Determine the (x, y) coordinate at the center of the cell enclosing the given text.  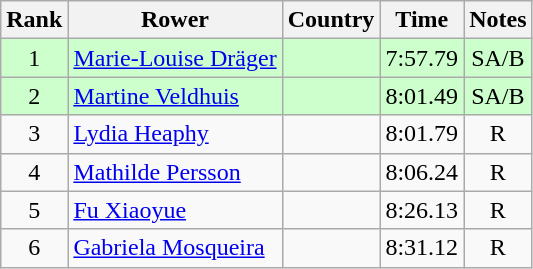
8:06.24 (422, 172)
8:01.79 (422, 134)
8:01.49 (422, 96)
5 (34, 210)
Lydia Heaphy (175, 134)
Gabriela Mosqueira (175, 248)
2 (34, 96)
Rower (175, 20)
Rank (34, 20)
Mathilde Persson (175, 172)
Fu Xiaoyue (175, 210)
7:57.79 (422, 58)
Martine Veldhuis (175, 96)
6 (34, 248)
8:31.12 (422, 248)
1 (34, 58)
8:26.13 (422, 210)
Time (422, 20)
Country (331, 20)
Marie-Louise Dräger (175, 58)
3 (34, 134)
4 (34, 172)
Notes (498, 20)
